Capture the cell that displays the provided text and extract its [X, Y] central coordinate. 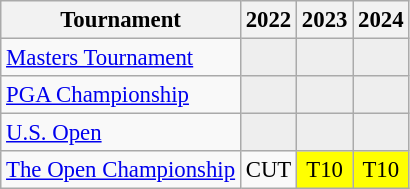
PGA Championship [121, 95]
Masters Tournament [121, 58]
2024 [381, 20]
U.S. Open [121, 133]
The Open Championship [121, 170]
2023 [325, 20]
2022 [268, 20]
Tournament [121, 20]
CUT [268, 170]
